Return (x, y) of the center of cell containing provided text 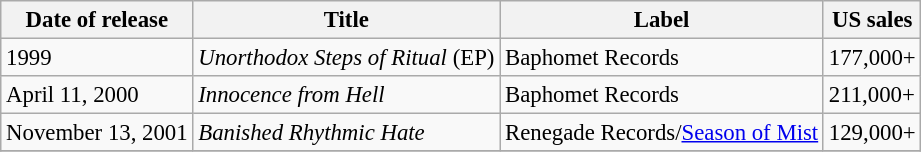
US sales (872, 20)
Title (346, 20)
November 13, 2001 (97, 133)
211,000+ (872, 95)
1999 (97, 58)
Renegade Records/Season of Mist (662, 133)
129,000+ (872, 133)
Banished Rhythmic Hate (346, 133)
Innocence from Hell (346, 95)
Label (662, 20)
177,000+ (872, 58)
Unorthodox Steps of Ritual (EP) (346, 58)
April 11, 2000 (97, 95)
Date of release (97, 20)
